Return the (x, y) coordinate for the center point of the cell that contains the specified text.  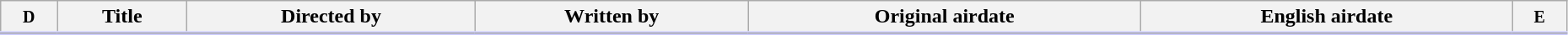
Written by (612, 17)
D (29, 17)
E (1539, 17)
English airdate (1326, 17)
Directed by (331, 17)
Original airdate (945, 17)
Title (122, 17)
